Output the (x, y) coordinate of the center of the cell containing the given text.  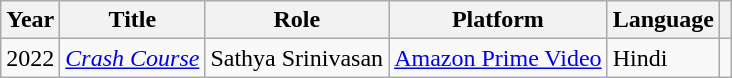
Crash Course (132, 58)
Role (297, 20)
Title (132, 20)
Amazon Prime Video (498, 58)
Sathya Srinivasan (297, 58)
Platform (498, 20)
Language (663, 20)
Hindi (663, 58)
Year (30, 20)
2022 (30, 58)
